Return the (x, y) coordinate for the center point of the cell that contains the specified text.  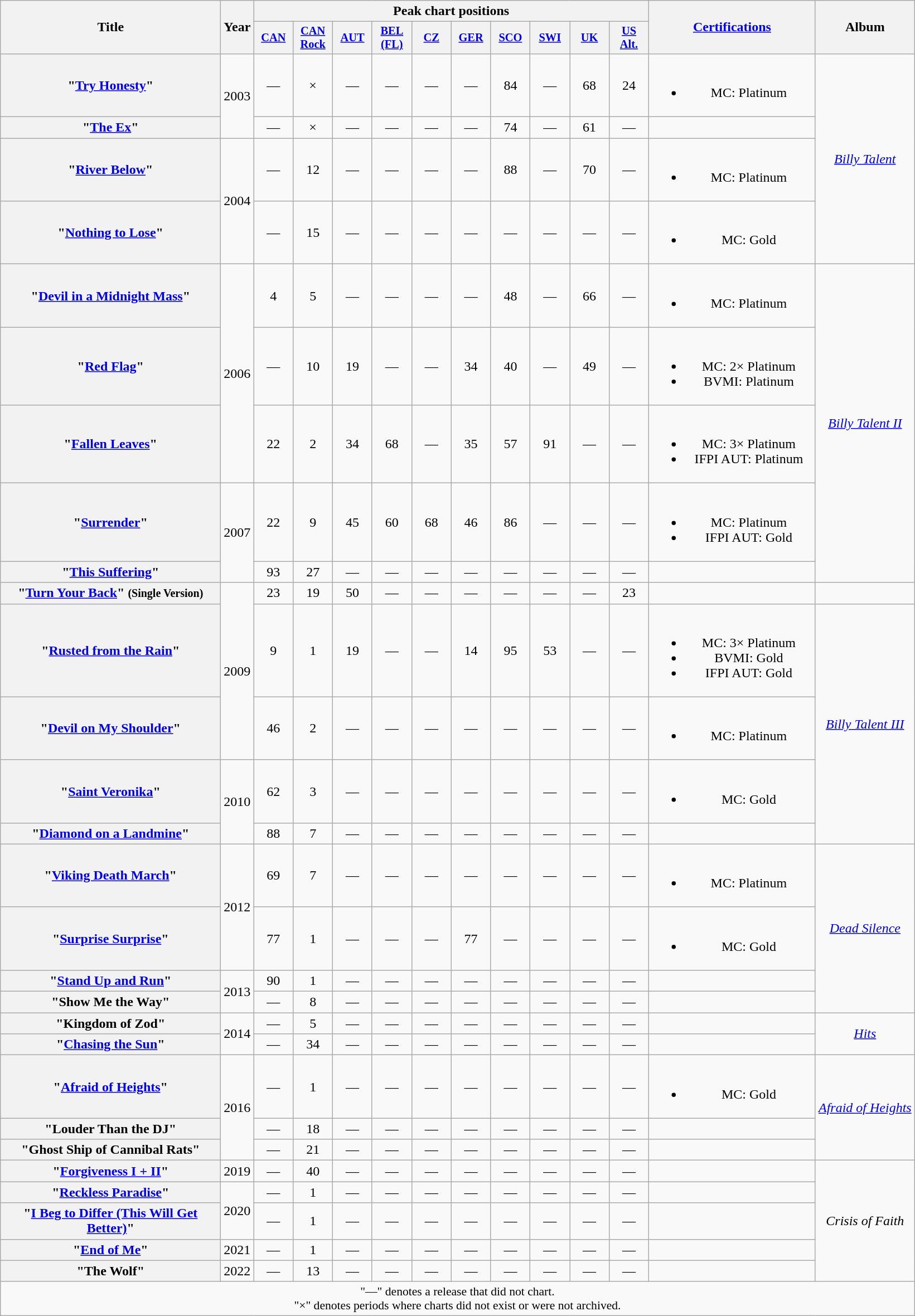
"Kingdom of Zod" (110, 1023)
"Rusted from the Rain" (110, 650)
Billy Talent III (865, 723)
3 (313, 791)
AUT (352, 38)
"Chasing the Sun" (110, 1045)
24 (629, 85)
62 (273, 791)
Billy Talent II (865, 424)
21 (313, 1150)
MC: 3× PlatinumBVMI: GoldIFPI AUT: Gold (732, 650)
"Surrender" (110, 522)
60 (391, 522)
27 (313, 572)
Year (238, 27)
"Surprise Surprise" (110, 939)
CANRock (313, 38)
2009 (238, 671)
MC: 2× PlatinumBVMI: Platinum (732, 366)
SWI (550, 38)
Certifications (732, 27)
CAN (273, 38)
USAlt. (629, 38)
"Try Honesty" (110, 85)
13 (313, 1271)
91 (550, 444)
Billy Talent (865, 158)
"This Suffering" (110, 572)
95 (511, 650)
"Saint Veronika" (110, 791)
66 (590, 295)
"Devil on My Shoulder" (110, 728)
2014 (238, 1034)
35 (471, 444)
2007 (238, 533)
"Devil in a Midnight Mass" (110, 295)
2006 (238, 373)
"End of Me" (110, 1250)
2016 (238, 1108)
"Louder Than the DJ" (110, 1129)
2013 (238, 991)
"The Ex" (110, 128)
93 (273, 572)
BEL(FL) (391, 38)
"Red Flag" (110, 366)
2021 (238, 1250)
49 (590, 366)
4 (273, 295)
"Viking Death March" (110, 875)
"Reckless Paradise" (110, 1192)
48 (511, 295)
10 (313, 366)
"Stand Up and Run" (110, 980)
50 (352, 593)
"Ghost Ship of Cannibal Rats" (110, 1150)
GER (471, 38)
UK (590, 38)
Hits (865, 1034)
2020 (238, 1211)
86 (511, 522)
2022 (238, 1271)
"Fallen Leaves" (110, 444)
Peak chart positions (452, 11)
15 (313, 233)
"Diamond on a Landmine" (110, 833)
"The Wolf" (110, 1271)
Album (865, 27)
2003 (238, 96)
45 (352, 522)
MC: 3× PlatinumIFPI AUT: Platinum (732, 444)
"Forgiveness I + II" (110, 1171)
"I Beg to Differ (This Will Get Better)" (110, 1221)
84 (511, 85)
70 (590, 169)
Afraid of Heights (865, 1108)
"Nothing to Lose" (110, 233)
SCO (511, 38)
MC: PlatinumIFPI AUT: Gold (732, 522)
CZ (432, 38)
53 (550, 650)
2004 (238, 201)
14 (471, 650)
74 (511, 128)
Crisis of Faith (865, 1221)
69 (273, 875)
"Afraid of Heights" (110, 1087)
2019 (238, 1171)
90 (273, 980)
"River Below" (110, 169)
"Turn Your Back" (Single Version) (110, 593)
"—" denotes a release that did not chart."×" denotes periods where charts did not exist or were not archived. (457, 1299)
2012 (238, 907)
12 (313, 169)
57 (511, 444)
61 (590, 128)
"Show Me the Way" (110, 1002)
Dead Silence (865, 928)
8 (313, 1002)
18 (313, 1129)
Title (110, 27)
2010 (238, 802)
